Return the (X, Y) coordinate for the center point of the cell that contains the specified text.  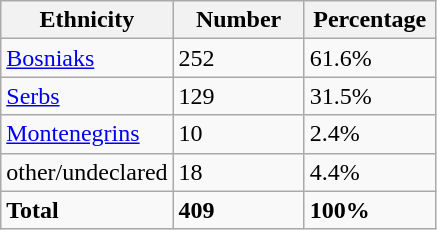
129 (238, 96)
Percentage (370, 20)
10 (238, 134)
409 (238, 210)
Serbs (87, 96)
Number (238, 20)
Montenegrins (87, 134)
other/undeclared (87, 172)
100% (370, 210)
252 (238, 58)
4.4% (370, 172)
Total (87, 210)
31.5% (370, 96)
61.6% (370, 58)
18 (238, 172)
Bosniaks (87, 58)
Ethnicity (87, 20)
2.4% (370, 134)
